Determine the [x, y] coordinate at the center of the cell enclosing the given text.  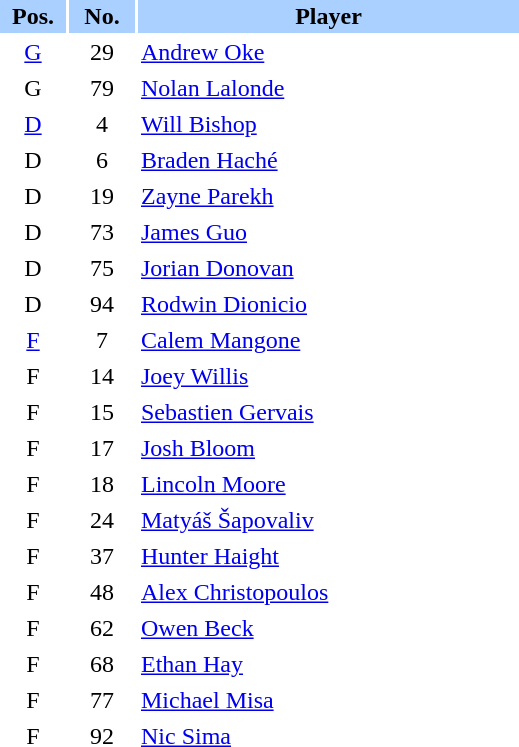
Matyáš Šapovaliv [328, 520]
Will Bishop [328, 124]
Michael Misa [328, 700]
75 [102, 268]
Sebastien Gervais [328, 412]
24 [102, 520]
62 [102, 628]
94 [102, 304]
Lincoln Moore [328, 484]
29 [102, 52]
No. [102, 16]
6 [102, 160]
Jorian Donovan [328, 268]
79 [102, 88]
7 [102, 340]
Alex Christopoulos [328, 592]
18 [102, 484]
17 [102, 448]
19 [102, 196]
Hunter Haight [328, 556]
Player [328, 16]
Ethan Hay [328, 664]
68 [102, 664]
Owen Beck [328, 628]
Braden Haché [328, 160]
Josh Bloom [328, 448]
Nolan Lalonde [328, 88]
77 [102, 700]
Zayne Parekh [328, 196]
Andrew Oke [328, 52]
37 [102, 556]
Joey Willis [328, 376]
4 [102, 124]
Pos. [33, 16]
Calem Mangone [328, 340]
48 [102, 592]
15 [102, 412]
14 [102, 376]
73 [102, 232]
James Guo [328, 232]
Rodwin Dionicio [328, 304]
